Find where the given text appears and provide that cell's center as (X, Y) coordinate. 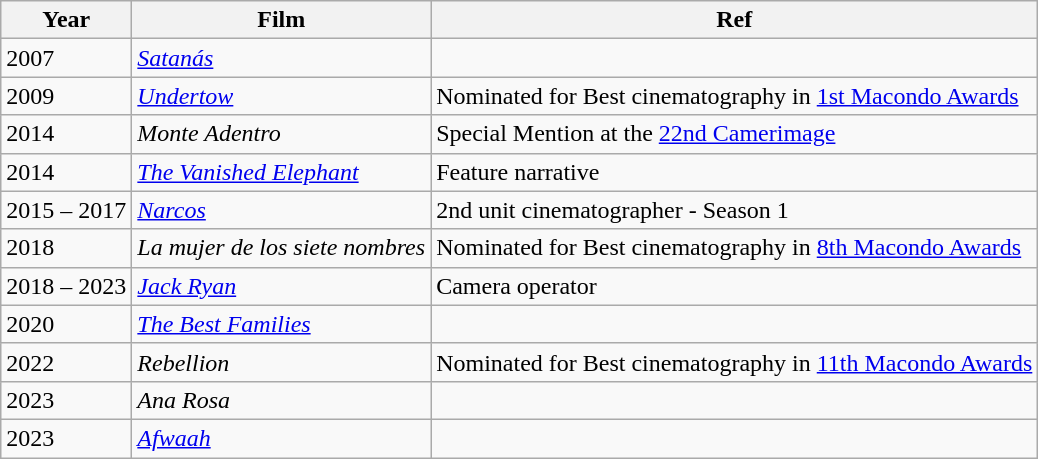
Narcos (282, 210)
Nominated for Best cinematography in 8th Macondo Awards (734, 248)
Rebellion (282, 362)
Ref (734, 20)
2022 (66, 362)
Nominated for Best cinematography in 1st Macondo Awards (734, 96)
Monte Adentro (282, 134)
Year (66, 20)
2015 – 2017 (66, 210)
Afwaah (282, 438)
Jack Ryan (282, 286)
Undertow (282, 96)
2020 (66, 324)
Special Mention at the 22nd Camerimage (734, 134)
The Best Families (282, 324)
2007 (66, 58)
The Vanished Elephant (282, 172)
2nd unit cinematographer - Season 1 (734, 210)
Nominated for Best cinematography in 11th Macondo Awards (734, 362)
2009 (66, 96)
Satanás (282, 58)
Camera operator (734, 286)
Film (282, 20)
2018 – 2023 (66, 286)
Ana Rosa (282, 400)
2018 (66, 248)
Feature narrative (734, 172)
La mujer de los siete nombres (282, 248)
